From the cell containing the given text, extract its center point as [X, Y] coordinate. 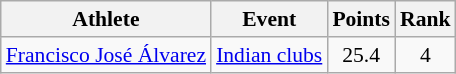
Points [361, 19]
Indian clubs [269, 55]
Rank [426, 19]
4 [426, 55]
Event [269, 19]
Francisco José Álvarez [106, 55]
Athlete [106, 19]
25.4 [361, 55]
